Find where the given text appears and provide that cell's center as (x, y) coordinate. 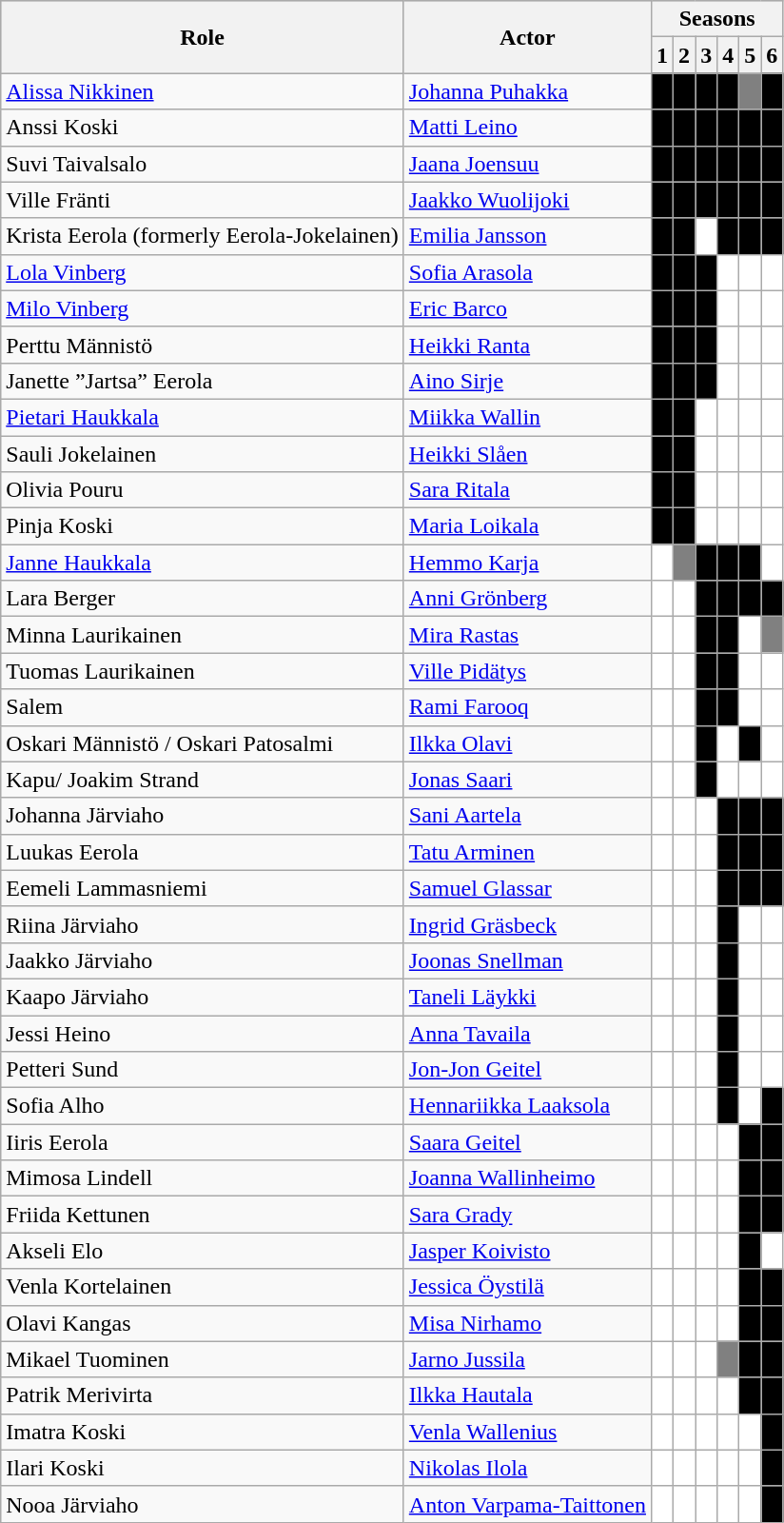
Tuomas Laurikainen (203, 671)
Ilari Koski (203, 1468)
Sani Aartela (527, 816)
Sofia Arasola (527, 272)
Seasons (716, 19)
Misa Nirhamo (527, 1323)
Venla Wallenius (527, 1432)
6 (773, 55)
3 (706, 55)
Anna Tavaila (527, 1033)
Rami Farooq (527, 707)
Jonas Saari (527, 780)
Imatra Koski (203, 1432)
Ilkka Hautala (527, 1395)
Saara Geitel (527, 1142)
Mimosa Lindell (203, 1178)
Anni Grönberg (527, 599)
4 (729, 55)
Taneli Läykki (527, 997)
Kapu/ Joakim Strand (203, 780)
Heikki Slåen (527, 454)
Ingrid Gräsbeck (527, 924)
Petteri Sund (203, 1070)
1 (662, 55)
Iiris Eerola (203, 1142)
Jessi Heino (203, 1033)
Venla Kortelainen (203, 1287)
Oskari Männistö / Oskari Patosalmi (203, 743)
Krista Eerola (formerly Eerola-Jokelainen) (203, 236)
Kaapo Järviaho (203, 997)
2 (685, 55)
Lara Berger (203, 599)
Olivia Pouru (203, 490)
Joonas Snellman (527, 960)
Mikael Tuominen (203, 1359)
Jaakko Järviaho (203, 960)
Patrik Merivirta (203, 1395)
Anssi Koski (203, 128)
Tatu Arminen (527, 852)
Samuel Glassar (527, 888)
Hennariikka Laaksola (527, 1106)
Johanna Järviaho (203, 816)
Jasper Koivisto (527, 1251)
Sofia Alho (203, 1106)
Olavi Kangas (203, 1323)
Sauli Jokelainen (203, 454)
Sara Grady (527, 1215)
Jaana Joensuu (527, 164)
Johanna Puhakka (527, 91)
Eric Barco (527, 308)
Anton Varpama-Taittonen (527, 1504)
Emilia Jansson (527, 236)
Jon-Jon Geitel (527, 1070)
Role (203, 37)
Mira Rastas (527, 635)
Luukas Eerola (203, 852)
Akseli Elo (203, 1251)
Aino Sirje (527, 381)
Eemeli Lammasniemi (203, 888)
Ville Pidätys (527, 671)
Minna Laurikainen (203, 635)
Ilkka Olavi (527, 743)
Salem (203, 707)
Miikka Wallin (527, 417)
Perttu Männistö (203, 345)
Janne Haukkala (203, 563)
Maria Loikala (527, 526)
Nikolas Ilola (527, 1468)
Pietari Haukkala (203, 417)
5 (750, 55)
Sara Ritala (527, 490)
Milo Vinberg (203, 308)
Jarno Jussila (527, 1359)
Matti Leino (527, 128)
Lola Vinberg (203, 272)
Ville Fränti (203, 200)
Alissa Nikkinen (203, 91)
Friida Kettunen (203, 1215)
Heikki Ranta (527, 345)
Hemmo Karja (527, 563)
Jessica Öystilä (527, 1287)
Jaakko Wuolijoki (527, 200)
Riina Järviaho (203, 924)
Pinja Koski (203, 526)
Nooa Järviaho (203, 1504)
Actor (527, 37)
Joanna Wallinheimo (527, 1178)
Suvi Taivalsalo (203, 164)
Janette ”Jartsa” Eerola (203, 381)
